Determine the [x, y] coordinate at the center of the cell enclosing the given text.  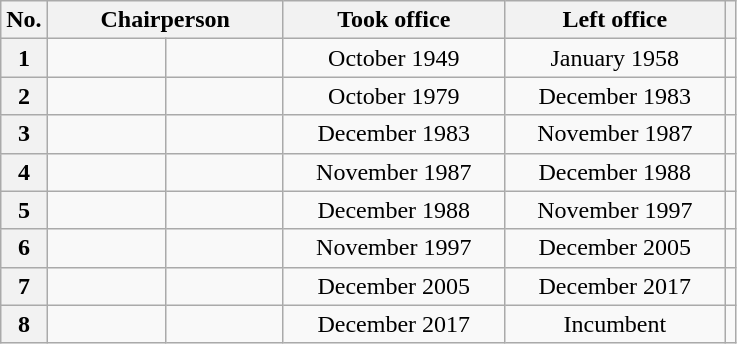
8 [24, 324]
October 1979 [394, 96]
October 1949 [394, 58]
4 [24, 172]
Left office [614, 20]
January 1958 [614, 58]
Took office [394, 20]
6 [24, 248]
5 [24, 210]
3 [24, 134]
1 [24, 58]
7 [24, 286]
2 [24, 96]
Incumbent [614, 324]
No. [24, 20]
Chairperson [165, 20]
